Pinpoint the cell where the given text exists, returning its [X, Y] midpoint coordinate. 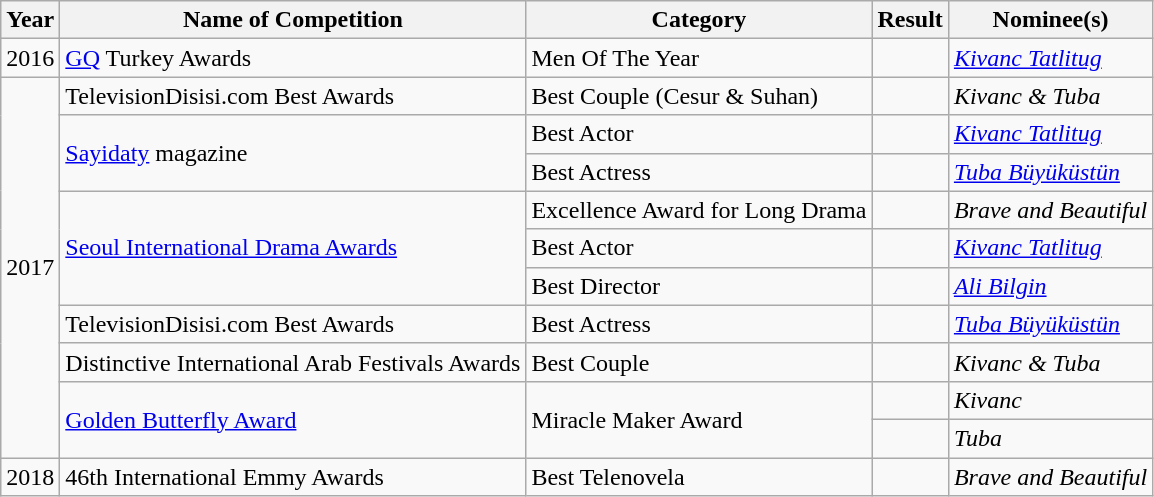
Best Couple (Cesur & Suhan) [699, 96]
Golden Butterfly Award [293, 419]
Name of Competition [293, 20]
Nominee(s) [1050, 20]
Kivanc [1050, 400]
2018 [30, 477]
Men Of The Year [699, 58]
Distinctive International Arab Festivals Awards [293, 362]
Tuba [1050, 438]
46th International Emmy Awards [293, 477]
2016 [30, 58]
GQ Turkey Awards [293, 58]
Ali Bilgin [1050, 286]
2017 [30, 268]
Best Telenovela [699, 477]
Excellence Award for Long Drama [699, 210]
Sayidaty magazine [293, 153]
Best Director [699, 286]
Category [699, 20]
Result [910, 20]
Miracle Maker Award [699, 419]
Year [30, 20]
Seoul International Drama Awards [293, 248]
Best Couple [699, 362]
